Detect which cell encompasses the target text, then output its [X, Y] center coordinate. 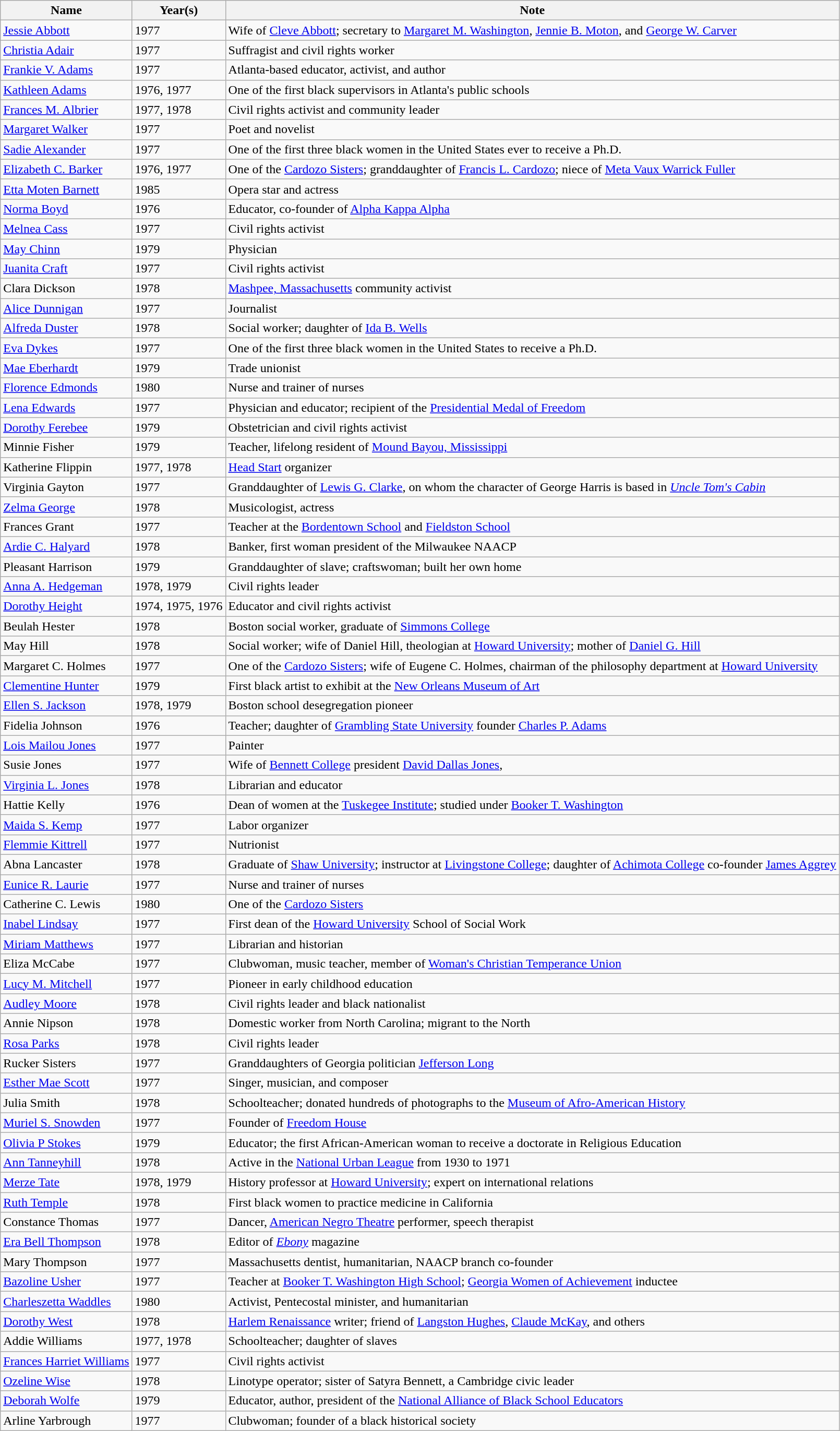
Florence Edmonds [66, 388]
Ozeline Wise [66, 1381]
Dorothy Height [66, 606]
First black women to practice medicine in California [532, 1202]
Zelma George [66, 507]
Melnea Cass [66, 229]
May Hill [66, 646]
Addie Williams [66, 1341]
Painter [532, 745]
Alfreda Duster [66, 328]
Teacher at Booker T. Washington High School; Georgia Women of Achievement inductee [532, 1282]
1985 [178, 189]
Linotype operator; sister of Satyra Bennett, a Cambridge civic leader [532, 1381]
One of the first black supervisors in Atlanta's public schools [532, 90]
Physician and educator; recipient of the Presidential Medal of Freedom [532, 408]
Minnie Fisher [66, 447]
Physician [532, 249]
Frances Grant [66, 527]
Civil rights activist and community leader [532, 110]
Susie Jones [66, 765]
Wife of Cleve Abbott; secretary to Margaret M. Washington, Jennie B. Moton, and George W. Carver [532, 30]
Olivia P Stokes [66, 1142]
Eva Dykes [66, 348]
Ruth Temple [66, 1202]
Merze Tate [66, 1182]
Deborah Wolfe [66, 1401]
Elizabeth C. Barker [66, 169]
First black artist to exhibit at the New Orleans Museum of Art [532, 686]
Mashpee, Massachusetts community activist [532, 289]
Virginia L. Jones [66, 785]
Name [66, 10]
Domestic worker from North Carolina; migrant to the North [532, 1023]
Etta Moten Barnett [66, 189]
Banker, first woman president of the Milwaukee NAACP [532, 546]
Dorothy West [66, 1321]
Lois Mailou Jones [66, 745]
1974, 1975, 1976 [178, 606]
Clubwoman; founder of a black historical society [532, 1421]
Opera star and actress [532, 189]
Mary Thompson [66, 1262]
Wife of Bennett College president David Dallas Jones, [532, 765]
Editor of Ebony magazine [532, 1242]
Nutrionist [532, 844]
Catherine C. Lewis [66, 904]
Granddaughter of slave; craftswoman; built her own home [532, 566]
Year(s) [178, 10]
Kathleen Adams [66, 90]
Massachusetts dentist, humanitarian, NAACP branch co-founder [532, 1262]
Educator, author, president of the National Alliance of Black School Educators [532, 1401]
Civil rights leader and black nationalist [532, 1004]
Obstetrician and civil rights activist [532, 427]
Maida S. Kemp [66, 825]
Constance Thomas [66, 1222]
Teacher; daughter of Grambling State University founder Charles P. Adams [532, 725]
One of the Cardozo Sisters; wife of Eugene C. Holmes, chairman of the philosophy department at Howard University [532, 666]
Alice Dunnigan [66, 308]
Teacher at the Bordentown School and Fieldston School [532, 527]
Clementine Hunter [66, 686]
Fidelia Johnson [66, 725]
Margaret C. Holmes [66, 666]
Granddaughters of Georgia politician Jefferson Long [532, 1063]
Miriam Matthews [66, 944]
May Chinn [66, 249]
Beulah Hester [66, 626]
Frances M. Albrier [66, 110]
Inabel Lindsay [66, 924]
Note [532, 10]
Educator, co-founder of Alpha Kappa Alpha [532, 209]
Jessie Abbott [66, 30]
Educator and civil rights activist [532, 606]
Margaret Walker [66, 129]
Librarian and educator [532, 785]
Frances Harriet Williams [66, 1361]
Ellen S. Jackson [66, 706]
Boston school desegregation pioneer [532, 706]
Librarian and historian [532, 944]
One of the first three black women in the United States ever to receive a Ph.D. [532, 149]
Anna A. Hedgeman [66, 587]
Virginia Gayton [66, 487]
Teacher, lifelong resident of Mound Bayou, Mississippi [532, 447]
Labor organizer [532, 825]
Schoolteacher; donated hundreds of photographs to the Museum of Afro-American History [532, 1103]
One of the Cardozo Sisters [532, 904]
Graduate of Shaw University; instructor at Livingstone College; daughter of Achimota College co-founder James Aggrey [532, 864]
Singer, musician, and composer [532, 1083]
Social worker; wife of Daniel Hill, theologian at Howard University; mother of Daniel G. Hill [532, 646]
Juanita Craft [66, 269]
Activist, Pentecostal minister, and humanitarian [532, 1302]
Esther Mae Scott [66, 1083]
Musicologist, actress [532, 507]
Clubwoman, music teacher, member of Woman's Christian Temperance Union [532, 964]
Rucker Sisters [66, 1063]
Flemmie Kittrell [66, 844]
Eliza McCabe [66, 964]
Pioneer in early childhood education [532, 984]
Charleszetta Waddles [66, 1302]
Annie Nipson [66, 1023]
Clara Dickson [66, 289]
Muriel S. Snowden [66, 1123]
Head Start organizer [532, 467]
First dean of the Howard University School of Social Work [532, 924]
Trade unionist [532, 368]
Mae Eberhardt [66, 368]
Founder of Freedom House [532, 1123]
Hattie Kelly [66, 805]
Granddaughter of Lewis G. Clarke, on whom the character of George Harris is based in Uncle Tom's Cabin [532, 487]
Active in the National Urban League from 1930 to 1971 [532, 1162]
Lena Edwards [66, 408]
Katherine Flippin [66, 467]
Frankie V. Adams [66, 70]
Journalist [532, 308]
Harlem Renaissance writer; friend of Langston Hughes, Claude McKay, and others [532, 1321]
Educator; the first African-American woman to receive a doctorate in Religious Education [532, 1142]
History professor at Howard University; expert on international relations [532, 1182]
Christia Adair [66, 50]
Audley Moore [66, 1004]
Suffragist and civil rights worker [532, 50]
Ardie C. Halyard [66, 546]
Eunice R. Laurie [66, 885]
Poet and novelist [532, 129]
Schoolteacher; daughter of slaves [532, 1341]
Social worker; daughter of Ida B. Wells [532, 328]
Era Bell Thompson [66, 1242]
One of the Cardozo Sisters; granddaughter of Francis L. Cardozo; niece of Meta Vaux Warrick Fuller [532, 169]
Dean of women at the Tuskegee Institute; studied under Booker T. Washington [532, 805]
Julia Smith [66, 1103]
Arline Yarbrough [66, 1421]
Ann Tanneyhill [66, 1162]
Atlanta-based educator, activist, and author [532, 70]
Sadie Alexander [66, 149]
Boston social worker, graduate of Simmons College [532, 626]
One of the first three black women in the United States to receive a Ph.D. [532, 348]
Abna Lancaster [66, 864]
Norma Boyd [66, 209]
Rosa Parks [66, 1043]
Bazoline Usher [66, 1282]
Dorothy Ferebee [66, 427]
Pleasant Harrison [66, 566]
Dancer, American Negro Theatre performer, speech therapist [532, 1222]
Lucy M. Mitchell [66, 984]
